Pinpoint the cell where the given text exists, returning its [X, Y] midpoint coordinate. 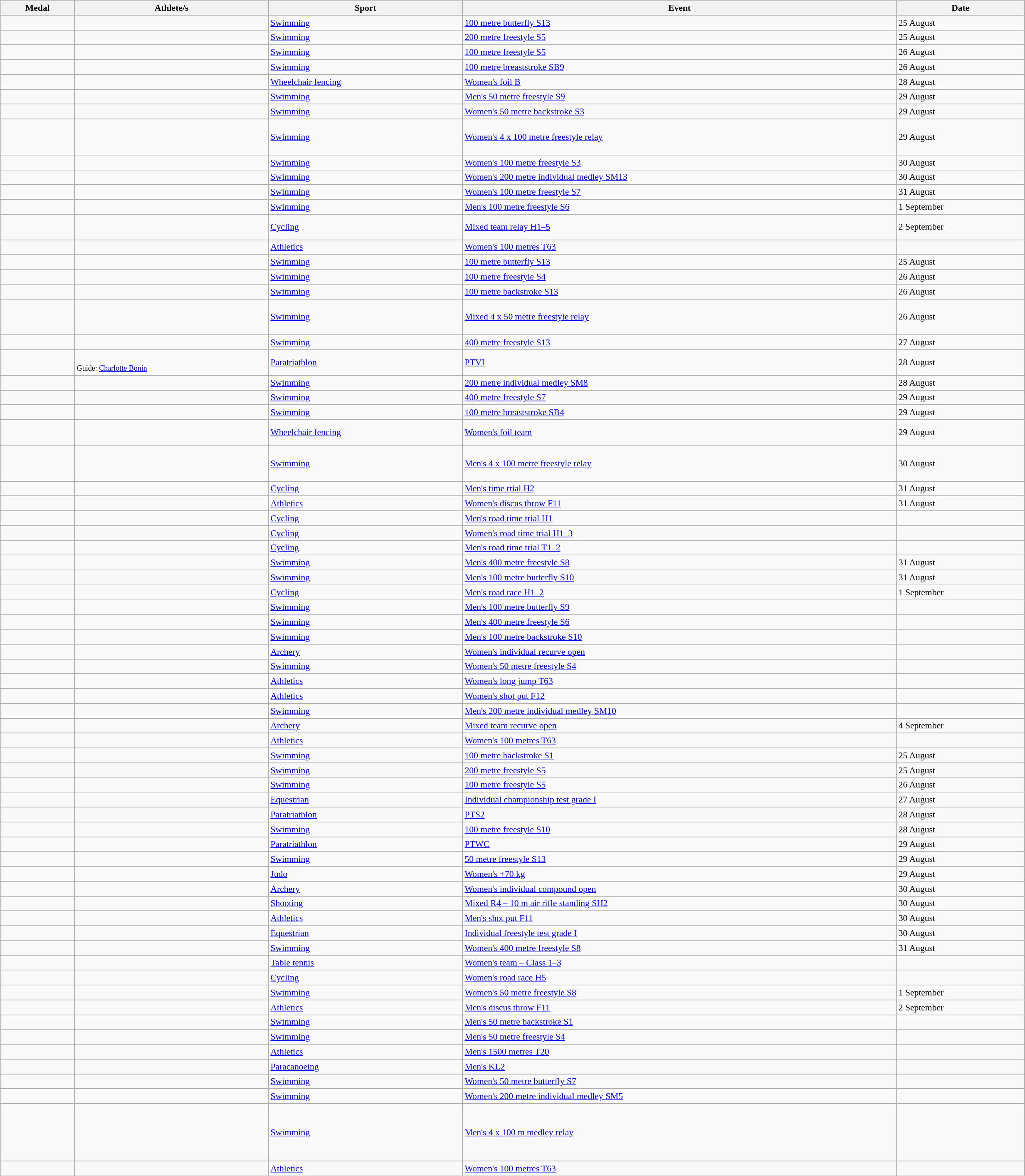
100 metre breaststroke SB4 [679, 413]
Men's 4 x 100 m medley relay [679, 1132]
PTVI [679, 363]
Men's shot put F11 [679, 919]
Men's 200 metre individual medley SM10 [679, 711]
Sport [365, 8]
Women's road race H5 [679, 978]
Mixed team relay H1–5 [679, 227]
Men's 50 metre freestyle S4 [679, 1037]
Guide: Charlotte Bonin [172, 363]
Women's 400 metre freestyle S8 [679, 948]
Women's discus throw F11 [679, 504]
Women's 50 metre freestyle S8 [679, 993]
Men's road time trial T1–2 [679, 548]
50 metre freestyle S13 [679, 859]
100 metre breaststroke SB9 [679, 67]
Women's individual recurve open [679, 652]
Women's foil B [679, 82]
200 metre individual medley SM8 [679, 383]
Women's +70 kg [679, 874]
Women's shot put F12 [679, 696]
Women's 4 x 100 metre freestyle relay [679, 137]
Event [679, 8]
Women's individual compound open [679, 889]
Women's 100 metre freestyle S7 [679, 192]
Women's 50 metre freestyle S4 [679, 666]
Men's 4 x 100 metre freestyle relay [679, 463]
Judo [365, 874]
Men's time trial H2 [679, 489]
100 metre freestyle S4 [679, 277]
Women's foil team [679, 433]
Table tennis [365, 963]
100 metre backstroke S1 [679, 755]
Men's KL2 [679, 1067]
Women's 50 metre butterfly S7 [679, 1082]
Men's 1500 metres T20 [679, 1052]
Paracanoeing [365, 1067]
Men's 100 metre freestyle S6 [679, 207]
Women's long jump T63 [679, 681]
100 metre backstroke S13 [679, 292]
Men's discus throw F11 [679, 1008]
Men's 50 metre backstroke S1 [679, 1022]
Women's 200 metre individual medley SM5 [679, 1097]
Women's 50 metre backstroke S3 [679, 112]
Mixed 4 x 50 metre freestyle relay [679, 317]
Men's 100 metre butterfly S9 [679, 607]
Men's road time trial H1 [679, 518]
Mixed R4 – 10 m air rifle standing SH2 [679, 904]
Date [961, 8]
400 metre freestyle S13 [679, 343]
Men's 50 metre freestyle S9 [679, 97]
Men's road race H1–2 [679, 592]
Women's road time trial H1–3 [679, 533]
400 metre freestyle S7 [679, 398]
Men's 400 metre freestyle S6 [679, 622]
Men's 400 metre freestyle S8 [679, 563]
Athlete/s [172, 8]
Men's 100 metre butterfly S10 [679, 578]
4 September [961, 726]
Individual championship test grade I [679, 800]
Mixed team recurve open [679, 726]
Women's 200 metre individual medley SM13 [679, 177]
Women's team – Class 1–3 [679, 963]
Medal [37, 8]
100 metre freestyle S10 [679, 829]
Women's 100 metre freestyle S3 [679, 163]
Individual freestyle test grade I [679, 933]
PTWC [679, 844]
PTS2 [679, 815]
Shooting [365, 904]
Men's 100 metre backstroke S10 [679, 637]
